Output the (x, y) coordinate of the center of the cell containing the given text.  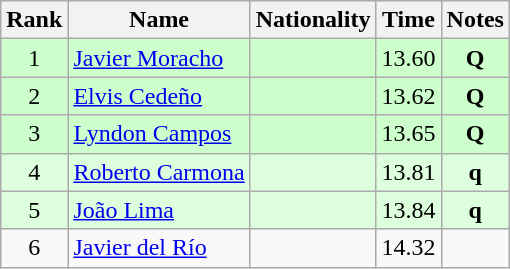
João Lima (159, 210)
1 (34, 58)
13.81 (408, 172)
Time (408, 20)
14.32 (408, 248)
Javier del Río (159, 248)
Nationality (313, 20)
13.65 (408, 134)
4 (34, 172)
Rank (34, 20)
13.60 (408, 58)
13.62 (408, 96)
13.84 (408, 210)
2 (34, 96)
Roberto Carmona (159, 172)
Elvis Cedeño (159, 96)
Lyndon Campos (159, 134)
Javier Moracho (159, 58)
5 (34, 210)
6 (34, 248)
Name (159, 20)
Notes (475, 20)
3 (34, 134)
